Search for the cell housing the specified text and yield its (x, y) center coordinate. 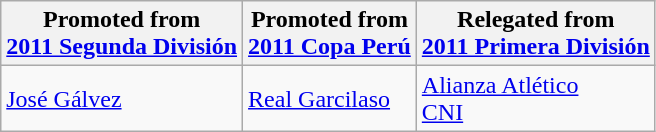
Relegated from2011 Primera División (536, 34)
Promoted from2011 Copa Perú (330, 34)
Real Garcilaso (330, 98)
José Gálvez (122, 98)
Alianza Atlético CNI (536, 98)
Promoted from2011 Segunda División (122, 34)
